For the text-containing cell, return its midpoint in [X, Y] coordinate format. 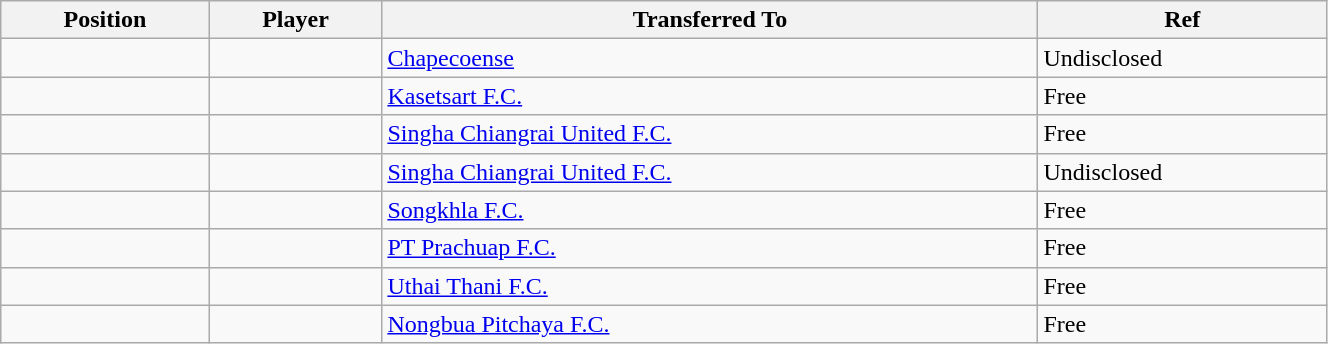
Chapecoense [710, 58]
Songkhla F.C. [710, 210]
Kasetsart F.C. [710, 96]
Nongbua Pitchaya F.C. [710, 324]
Uthai Thani F.C. [710, 286]
Ref [1182, 20]
Player [296, 20]
PT Prachuap F.C. [710, 248]
Position [105, 20]
Transferred To [710, 20]
